Find where the given text appears and provide that cell's center as [x, y] coordinate. 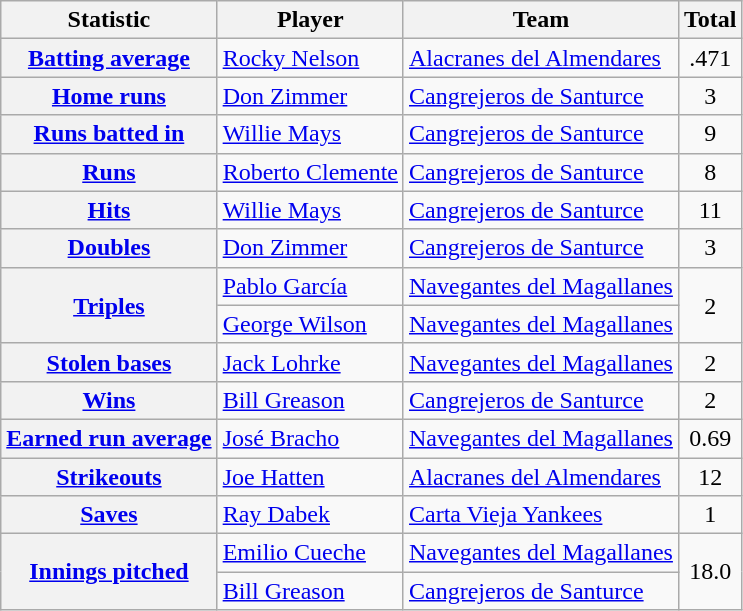
Jack Lohrke [310, 362]
11 [710, 210]
Doubles [109, 248]
Wins [109, 400]
18.0 [710, 572]
George Wilson [310, 324]
Runs batted in [109, 134]
Earned run average [109, 438]
Strikeouts [109, 477]
.471 [710, 58]
Roberto Clemente [310, 172]
Joe Hatten [310, 477]
Saves [109, 515]
0.69 [710, 438]
1 [710, 515]
Runs [109, 172]
12 [710, 477]
Home runs [109, 96]
Innings pitched [109, 572]
José Bracho [310, 438]
Stolen bases [109, 362]
Hits [109, 210]
Triples [109, 305]
Team [540, 20]
9 [710, 134]
Rocky Nelson [310, 58]
Total [710, 20]
Batting average [109, 58]
Ray Dabek [310, 515]
Emilio Cueche [310, 553]
Carta Vieja Yankees [540, 515]
Pablo García [310, 286]
8 [710, 172]
Statistic [109, 20]
Player [310, 20]
